Capture the cell that displays the provided text and extract its (x, y) central coordinate. 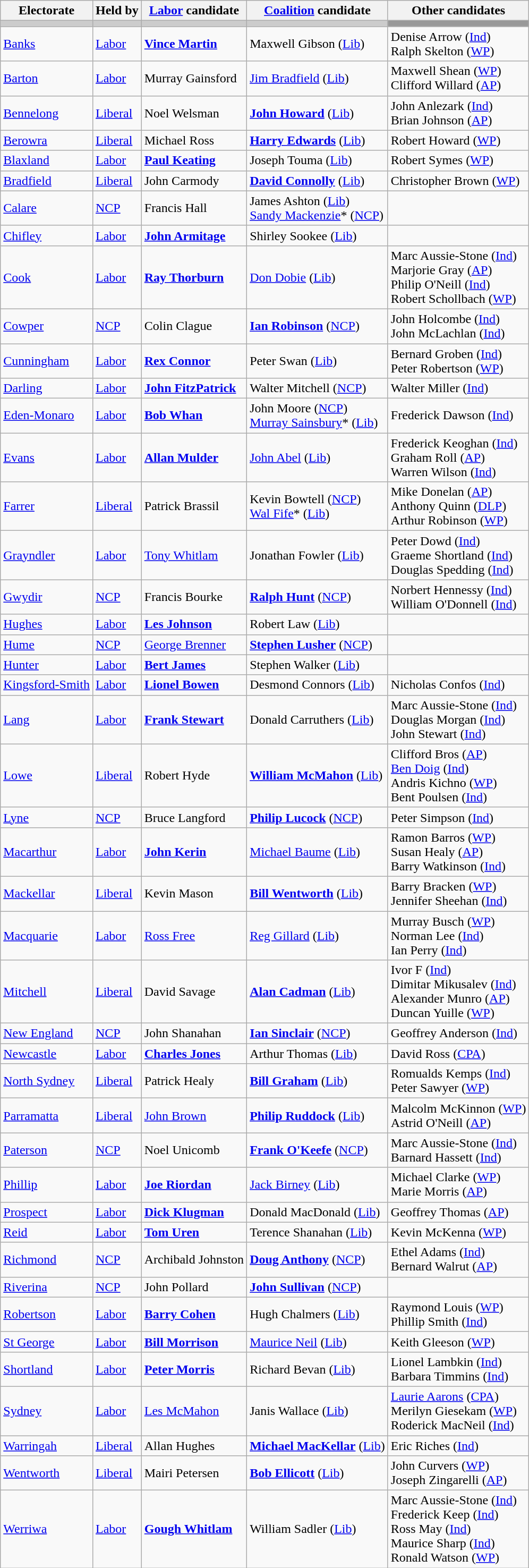
Hughes (47, 624)
Mairi Petersen (194, 1473)
Cook (47, 277)
Janis Wallace (Lib) (318, 1411)
Farrer (47, 506)
Keith Gleeson (WP) (458, 1342)
Desmond Connors (Lib) (318, 685)
Banks (47, 44)
Maurice Neil (Lib) (318, 1342)
Kevin McKenna (WP) (458, 1232)
Newcastle (47, 1054)
Patrick Healy (194, 1081)
David Ross (CPA) (458, 1054)
Noel Unicomb (194, 1150)
Ross Free (194, 935)
Shirley Sookee (Lib) (318, 235)
Cunningham (47, 360)
Ian Sinclair (NCP) (318, 1033)
Lionel Lambkin (Ind)Barbara Timmins (Ind) (458, 1369)
Walter Miller (Ind) (458, 388)
Ethel Adams (Ind)Bernard Walrut (AP) (458, 1259)
Bob Whan (194, 416)
Geoffrey Thomas (AP) (458, 1212)
Warringah (47, 1446)
John Kerin (194, 852)
Malcolm McKinnon (WP)Astrid O'Neill (AP) (458, 1116)
Ramon Barros (WP)Susan Healy (AP)Barry Watkinson (Ind) (458, 852)
Philip Lucock (NCP) (318, 817)
Robertson (47, 1315)
Richard Bevan (Lib) (318, 1369)
Maxwell Gibson (Lib) (318, 44)
Michael Clarke (WP)Marie Morris (AP) (458, 1185)
Laurie Aarons (CPA)Merilyn Giesekam (WP)Roderick MacNeil (Ind) (458, 1411)
St George (47, 1342)
Raymond Louis (WP)Phillip Smith (Ind) (458, 1315)
John Holcombe (Ind)John McLachlan (Ind) (458, 326)
Marc Aussie-Stone (Ind)Barnard Hassett (Ind) (458, 1150)
Colin Clague (194, 326)
Robert Law (Lib) (318, 624)
Calare (47, 208)
Darling (47, 388)
John Curvers (WP)Joseph Zingarelli (AP) (458, 1473)
Allan Hughes (194, 1446)
George Brenner (194, 645)
Shortland (47, 1369)
Allan Mulder (194, 457)
Macarthur (47, 852)
David Savage (194, 991)
Evans (47, 457)
Ray Thorburn (194, 277)
Bill Graham (Lib) (318, 1081)
Marc Aussie-Stone (Ind)Marjorie Gray (AP)Philip O'Neill (Ind)Robert Schollbach (WP) (458, 277)
Ralph Hunt (NCP) (318, 597)
Doug Anthony (NCP) (318, 1259)
Kevin Mason (194, 894)
Patrick Brassil (194, 506)
Noel Welsman (194, 113)
Berowra (47, 140)
Marc Aussie-Stone (Ind)Frederick Keep (Ind)Ross May (Ind)Maurice Sharp (Ind)Ronald Watson (WP) (458, 1529)
Parramatta (47, 1116)
Donald MacDonald (Lib) (318, 1212)
Eric Riches (Ind) (458, 1446)
David Connolly (Lib) (318, 181)
Ivor F (Ind)Dimitar Mikusalev (Ind)Alexander Munro (AP)Duncan Yuille (WP) (458, 991)
James Ashton (Lib)Sandy Mackenzie* (NCP) (318, 208)
Terence Shanahan (Lib) (318, 1232)
North Sydney (47, 1081)
Labor candidate (194, 11)
Don Dobie (Lib) (318, 277)
Clifford Bros (AP)Ben Doig (Ind)Andris Kichno (WP)Bent Poulsen (Ind) (458, 776)
Mitchell (47, 991)
Dick Klugman (194, 1212)
Barry Cohen (194, 1315)
Les Johnson (194, 624)
John Pollard (194, 1287)
John Abel (Lib) (318, 457)
Bernard Groben (Ind)Peter Robertson (WP) (458, 360)
Bob Ellicott (Lib) (318, 1473)
Philip Ruddock (Lib) (318, 1116)
Alan Cadman (Lib) (318, 991)
Maxwell Shean (WP)Clifford Willard (AP) (458, 79)
Prospect (47, 1212)
Robert Hyde (194, 776)
Gough Whitlam (194, 1529)
Bruce Langford (194, 817)
Tony Whitlam (194, 555)
Barton (47, 79)
Coalition candidate (318, 11)
Tom Uren (194, 1232)
Christopher Brown (WP) (458, 181)
Bert James (194, 665)
Arthur Thomas (Lib) (318, 1054)
Bradfield (47, 181)
Frank Stewart (194, 719)
John Anlezark (Ind)Brian Johnson (AP) (458, 113)
William McMahon (Lib) (318, 776)
Hunter (47, 665)
Stephen Lusher (NCP) (318, 645)
Blaxland (47, 160)
Frederick Dawson (Ind) (458, 416)
Joe Riordan (194, 1185)
Reg Gillard (Lib) (318, 935)
Paterson (47, 1150)
Archibald Johnston (194, 1259)
Donald Carruthers (Lib) (318, 719)
Ian Robinson (NCP) (318, 326)
Michael MacKellar (Lib) (318, 1446)
Romualds Kemps (Ind)Peter Sawyer (WP) (458, 1081)
Jim Bradfield (Lib) (318, 79)
Jack Birney (Lib) (318, 1185)
Werriwa (47, 1529)
Bill Morrison (194, 1342)
John Howard (Lib) (318, 113)
Bennelong (47, 113)
John Carmody (194, 181)
Michael Baume (Lib) (318, 852)
Phillip (47, 1185)
Jonathan Fowler (Lib) (318, 555)
Joseph Touma (Lib) (318, 160)
Lang (47, 719)
Kevin Bowtell (NCP)Wal Fife* (Lib) (318, 506)
Kingsford-Smith (47, 685)
Hume (47, 645)
Bill Wentworth (Lib) (318, 894)
Paul Keating (194, 160)
Gwydir (47, 597)
Barry Bracken (WP)Jennifer Sheehan (Ind) (458, 894)
Robert Howard (WP) (458, 140)
Peter Simpson (Ind) (458, 817)
Riverina (47, 1287)
Mike Donelan (AP)Anthony Quinn (DLP)Arthur Robinson (WP) (458, 506)
Electorate (47, 11)
Michael Ross (194, 140)
Charles Jones (194, 1054)
John Armitage (194, 235)
Held by (117, 11)
John FitzPatrick (194, 388)
John Brown (194, 1116)
Peter Dowd (Ind)Graeme Shortland (Ind)Douglas Spedding (Ind) (458, 555)
Grayndler (47, 555)
Robert Symes (WP) (458, 160)
Nicholas Confos (Ind) (458, 685)
Peter Swan (Lib) (318, 360)
Frank O'Keefe (NCP) (318, 1150)
John Moore (NCP)Murray Sainsbury* (Lib) (318, 416)
Harry Edwards (Lib) (318, 140)
Macquarie (47, 935)
Wentworth (47, 1473)
Richmond (47, 1259)
Francis Hall (194, 208)
Les McMahon (194, 1411)
Chifley (47, 235)
Norbert Hennessy (Ind)William O'Donnell (Ind) (458, 597)
Lyne (47, 817)
Lowe (47, 776)
Vince Martin (194, 44)
Rex Connor (194, 360)
Hugh Chalmers (Lib) (318, 1315)
Francis Bourke (194, 597)
Lionel Bowen (194, 685)
Frederick Keoghan (Ind)Graham Roll (AP)Warren Wilson (Ind) (458, 457)
Walter Mitchell (NCP) (318, 388)
New England (47, 1033)
Other candidates (458, 11)
Cowper (47, 326)
Murray Busch (WP)Norman Lee (Ind)Ian Perry (Ind) (458, 935)
Murray Gainsford (194, 79)
Stephen Walker (Lib) (318, 665)
Sydney (47, 1411)
Eden-Monaro (47, 416)
Peter Morris (194, 1369)
Reid (47, 1232)
John Sullivan (NCP) (318, 1287)
John Shanahan (194, 1033)
Marc Aussie-Stone (Ind)Douglas Morgan (Ind)John Stewart (Ind) (458, 719)
Mackellar (47, 894)
Geoffrey Anderson (Ind) (458, 1033)
Denise Arrow (Ind)Ralph Skelton (WP) (458, 44)
William Sadler (Lib) (318, 1529)
